Determine the [X, Y] coordinate at the center of the cell enclosing the given text.  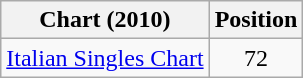
Position [256, 20]
Italian Singles Chart [105, 58]
Chart (2010) [105, 20]
72 [256, 58]
